Output the [x, y] coordinate of the center of the cell containing the given text.  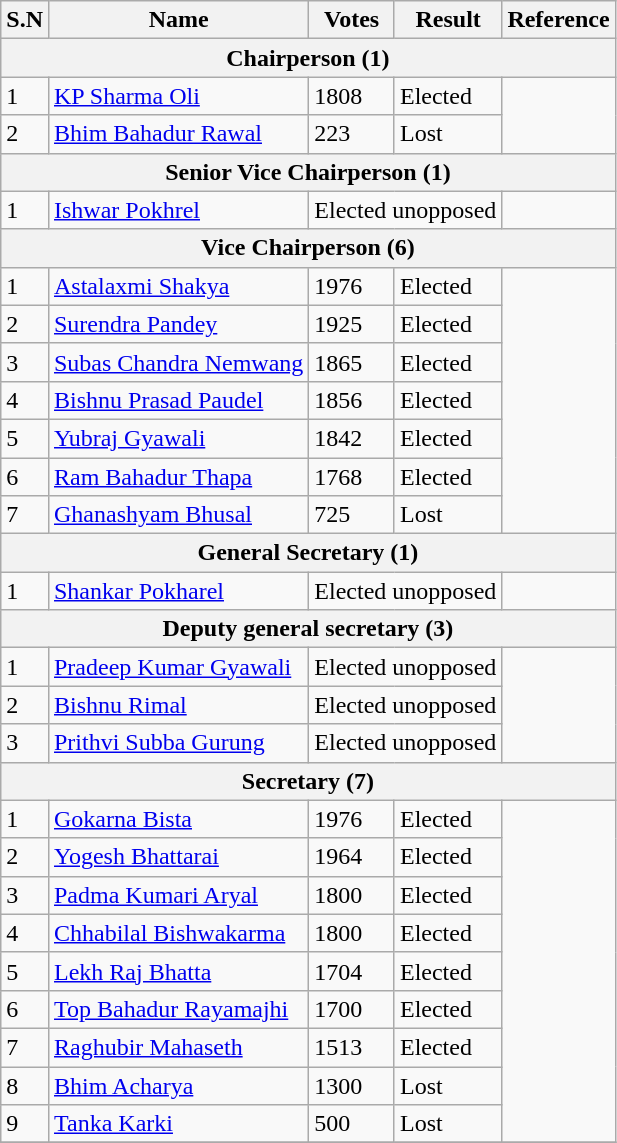
Bishnu Rimal [178, 705]
Padma Kumari Aryal [178, 895]
1865 [352, 362]
Raghubir Mahaseth [178, 1047]
1808 [352, 96]
Chhabilal Bishwakarma [178, 933]
General Secretary (1) [308, 553]
Bhim Bahadur Rawal [178, 134]
1700 [352, 1009]
S.N [25, 20]
Ishwar Pokhrel [178, 210]
KP Sharma Oli [178, 96]
1300 [352, 1085]
Tanka Karki [178, 1124]
1513 [352, 1047]
Result [448, 20]
Name [178, 20]
Pradeep Kumar Gyawali [178, 667]
Chairperson (1) [308, 58]
9 [25, 1124]
1856 [352, 400]
223 [352, 134]
725 [352, 515]
1768 [352, 477]
Ghanashyam Bhusal [178, 515]
Ram Bahadur Thapa [178, 477]
Top Bahadur Rayamajhi [178, 1009]
Deputy general secretary (3) [308, 629]
Secretary (7) [308, 781]
Shankar Pokharel [178, 591]
Prithvi Subba Gurung [178, 743]
Gokarna Bista [178, 819]
1842 [352, 438]
Reference [558, 20]
Yogesh Bhattarai [178, 857]
Votes [352, 20]
Subas Chandra Nemwang [178, 362]
1704 [352, 971]
Astalaxmi Shakya [178, 286]
Lekh Raj Bhatta [178, 971]
Senior Vice Chairperson (1) [308, 172]
Vice Chairperson (6) [308, 248]
8 [25, 1085]
Bishnu Prasad Paudel [178, 400]
Yubraj Gyawali [178, 438]
1925 [352, 324]
1964 [352, 857]
500 [352, 1124]
Surendra Pandey [178, 324]
Bhim Acharya [178, 1085]
